Capture the cell that displays the provided text and extract its [X, Y] central coordinate. 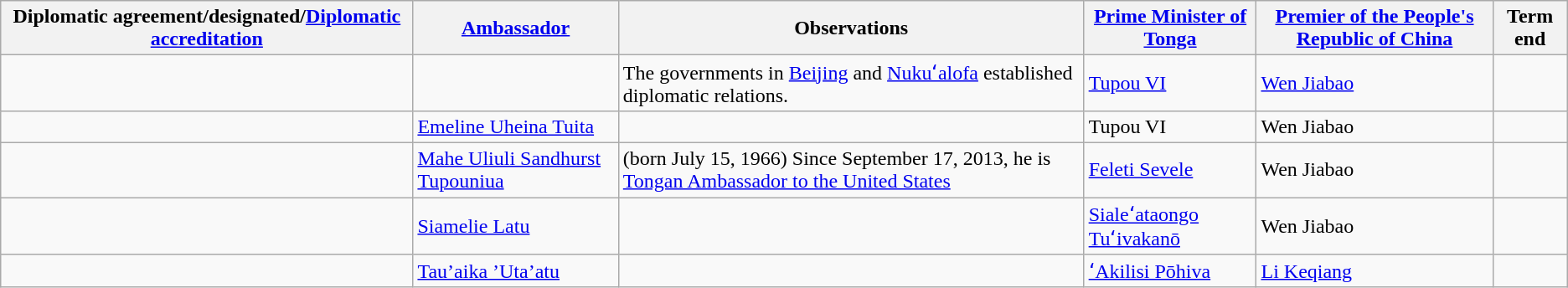
(born July 15, 1966) Since September 17, 2013, he is Tongan Ambassador to the United States [851, 169]
Siamelie Latu [516, 226]
Diplomatic agreement/designated/Diplomatic accreditation [207, 28]
Emeline Uheina Tuita [516, 126]
Observations [851, 28]
Term end [1529, 28]
Sialeʻataongo Tuʻivakanō [1170, 226]
The governments in Beijing and Nukuʻalofa established diplomatic relations. [851, 84]
Li Keqiang [1375, 271]
Prime Minister of Tonga [1170, 28]
Feleti Sevele [1170, 169]
Ambassador [516, 28]
Premier of the People's Republic of China [1375, 28]
ʻAkilisi Pōhiva [1170, 271]
Tau’aika ’Uta’atu [516, 271]
Mahe Uliuli Sandhurst Tupouniua [516, 169]
